Search for the cell housing the specified text and yield its [X, Y] center coordinate. 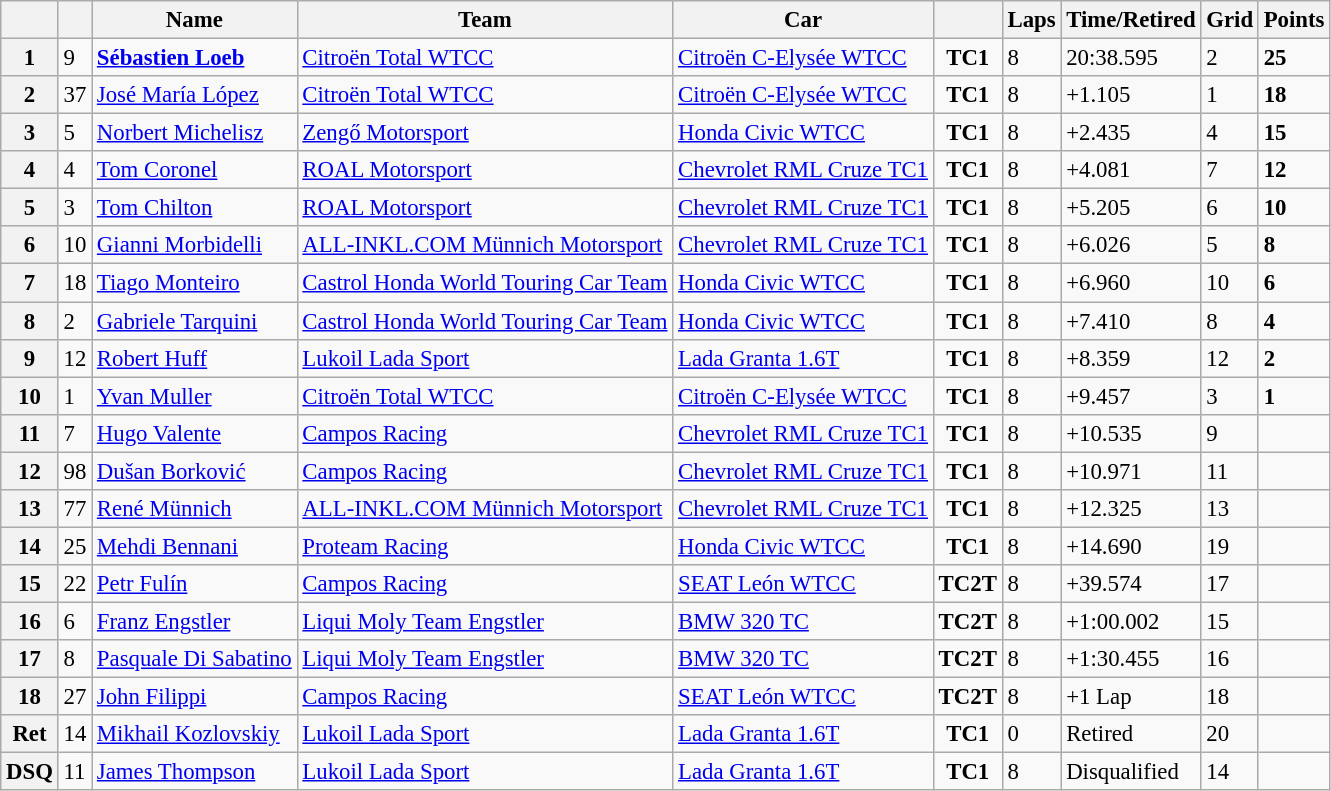
+39.574 [1131, 584]
+10.535 [1131, 433]
22 [74, 584]
James Thompson [194, 772]
77 [74, 509]
Retired [1131, 734]
Gianni Morbidelli [194, 245]
Grid [1230, 20]
Time/Retired [1131, 20]
+8.359 [1131, 358]
Robert Huff [194, 358]
+12.325 [1131, 509]
+6.026 [1131, 245]
Tom Coronel [194, 170]
Car [804, 20]
+7.410 [1131, 321]
Proteam Racing [485, 546]
+6.960 [1131, 283]
Franz Engstler [194, 621]
Petr Fulín [194, 584]
Norbert Michelisz [194, 133]
José María López [194, 95]
Mikhail Kozlovskiy [194, 734]
Laps [1032, 20]
DSQ [30, 772]
20 [1230, 734]
John Filippi [194, 697]
Tiago Monteiro [194, 283]
Dušan Borković [194, 471]
0 [1032, 734]
19 [1230, 546]
+5.205 [1131, 208]
98 [74, 471]
Zengő Motorsport [485, 133]
+10.971 [1131, 471]
Name [194, 20]
+1.105 [1131, 95]
+1 Lap [1131, 697]
+2.435 [1131, 133]
Hugo Valente [194, 433]
Gabriele Tarquini [194, 321]
Tom Chilton [194, 208]
+14.690 [1131, 546]
+4.081 [1131, 170]
Team [485, 20]
+9.457 [1131, 396]
Sébastien Loeb [194, 58]
20:38.595 [1131, 58]
+1:00.002 [1131, 621]
Points [1294, 20]
Yvan Muller [194, 396]
Ret [30, 734]
René Münnich [194, 509]
27 [74, 697]
Disqualified [1131, 772]
Mehdi Bennani [194, 546]
37 [74, 95]
Pasquale Di Sabatino [194, 659]
+1:30.455 [1131, 659]
